Return the (x, y) coordinate for the center point of the cell that contains the specified text.  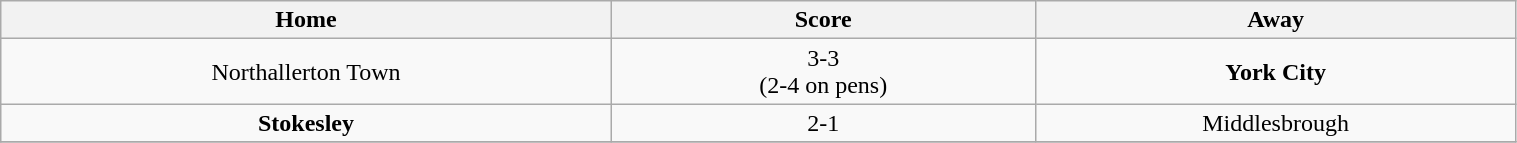
3-3(2-4 on pens) (823, 72)
2-1 (823, 123)
Northallerton Town (306, 72)
Stokesley (306, 123)
Middlesbrough (1276, 123)
York City (1276, 72)
Score (823, 20)
Home (306, 20)
Away (1276, 20)
